Extract the [x, y] coordinate from the center of the cell holding the provided text.  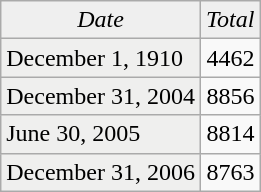
December 1, 1910 [101, 58]
June 30, 2005 [101, 134]
8814 [230, 134]
Total [230, 20]
4462 [230, 58]
8856 [230, 96]
8763 [230, 172]
December 31, 2006 [101, 172]
Date [101, 20]
December 31, 2004 [101, 96]
